Find where the given text appears and provide that cell's center as (x, y) coordinate. 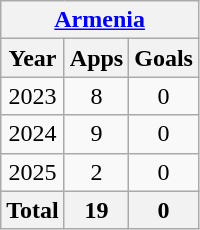
Armenia (100, 20)
2 (96, 172)
Year (33, 58)
Goals (164, 58)
Apps (96, 58)
2023 (33, 96)
8 (96, 96)
Total (33, 210)
2025 (33, 172)
9 (96, 134)
2024 (33, 134)
19 (96, 210)
